Determine the (x, y) coordinate at the center of the cell enclosing the given text.  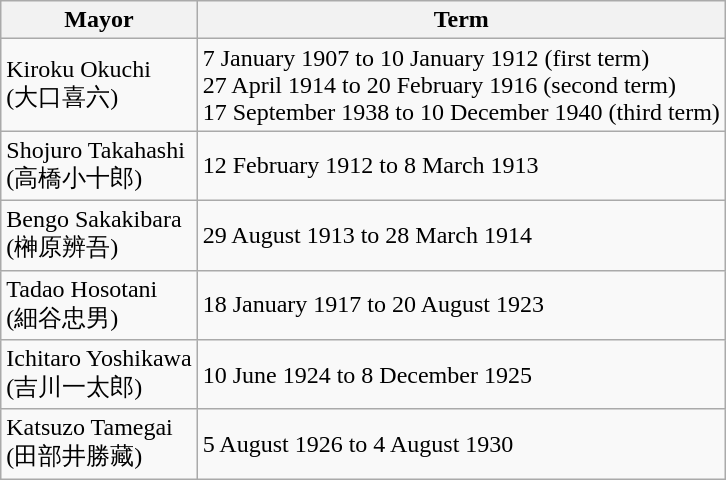
29 August 1913 to 28 March 1914 (461, 235)
18 January 1917 to 20 August 1923 (461, 305)
12 February 1912 to 8 March 1913 (461, 166)
Katsuzo Tamegai(田部井勝藏) (99, 444)
Bengo Sakakibara(榊原辨吾) (99, 235)
7 January 1907 to 10 January 1912 (first term)27 April 1914 to 20 February 1916 (second term)17 September 1938 to 10 December 1940 (third term) (461, 85)
Mayor (99, 20)
Ichitaro Yoshikawa(吉川一太郎) (99, 375)
Kiroku Okuchi(大口喜六) (99, 85)
5 August 1926 to 4 August 1930 (461, 444)
10 June 1924 to 8 December 1925 (461, 375)
Term (461, 20)
Shojuro Takahashi(高橋小十郎) (99, 166)
Tadao Hosotani(細谷忠男) (99, 305)
